Provide the (X, Y) coordinate of the cell's center where the given text is located.  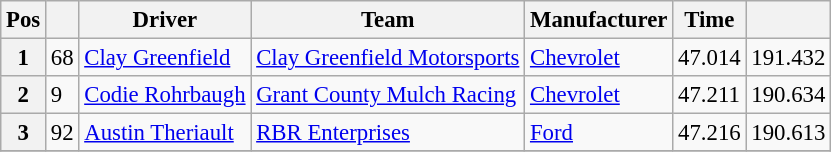
190.613 (788, 133)
191.432 (788, 58)
68 (62, 58)
Grant County Mulch Racing (388, 95)
Driver (165, 20)
3 (24, 133)
Time (710, 20)
Manufacturer (599, 20)
Clay Greenfield Motorsports (388, 58)
47.216 (710, 133)
Codie Rohrbaugh (165, 95)
1 (24, 58)
190.634 (788, 95)
RBR Enterprises (388, 133)
Austin Theriault (165, 133)
Team (388, 20)
2 (24, 95)
Pos (24, 20)
47.014 (710, 58)
Clay Greenfield (165, 58)
47.211 (710, 95)
9 (62, 95)
Ford (599, 133)
92 (62, 133)
